Search for the cell housing the specified text and yield its [x, y] center coordinate. 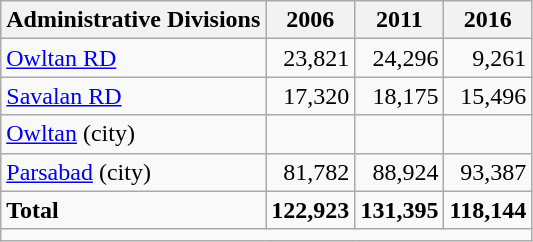
93,387 [488, 172]
15,496 [488, 96]
81,782 [310, 172]
2016 [488, 20]
Parsabad (city) [134, 172]
Administrative Divisions [134, 20]
131,395 [400, 210]
9,261 [488, 58]
Owltan (city) [134, 134]
Owltan RD [134, 58]
18,175 [400, 96]
2011 [400, 20]
118,144 [488, 210]
24,296 [400, 58]
88,924 [400, 172]
Total [134, 210]
17,320 [310, 96]
122,923 [310, 210]
Savalan RD [134, 96]
23,821 [310, 58]
2006 [310, 20]
